Detect which cell encompasses the target text, then output its (x, y) center coordinate. 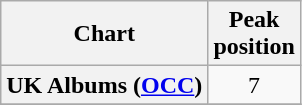
Peakposition (254, 34)
7 (254, 85)
UK Albums (OCC) (104, 85)
Chart (104, 34)
